Search for the cell housing the specified text and yield its [X, Y] center coordinate. 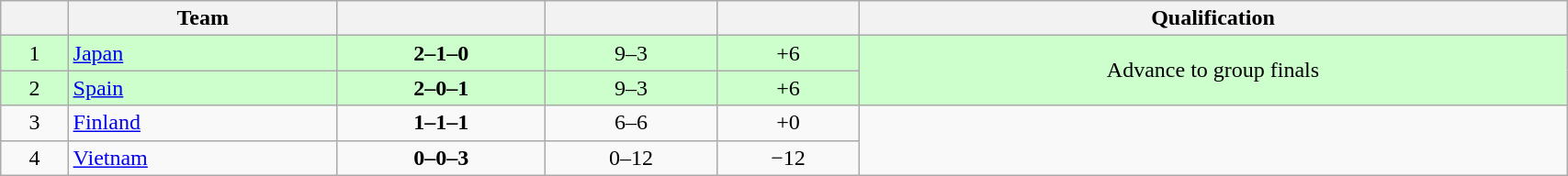
Japan [202, 53]
0–12 [631, 158]
0–0–3 [441, 158]
2–0–1 [441, 88]
+0 [788, 123]
Qualification [1213, 18]
Finland [202, 123]
4 [35, 158]
Vietnam [202, 158]
−12 [788, 158]
3 [35, 123]
Team [202, 18]
1–1–1 [441, 123]
Advance to group finals [1213, 71]
1 [35, 53]
6–6 [631, 123]
Spain [202, 88]
2–1–0 [441, 53]
2 [35, 88]
